Provide the [X, Y] coordinate of the cell's center where the given text is located.  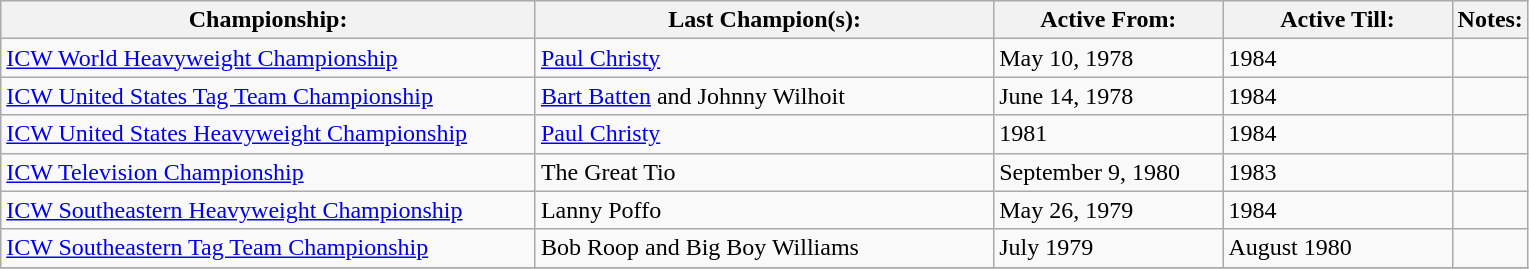
ICW Southeastern Heavyweight Championship [268, 210]
ICW United States Tag Team Championship [268, 96]
Last Champion(s): [764, 20]
September 9, 1980 [1108, 172]
May 10, 1978 [1108, 58]
July 1979 [1108, 248]
The Great Tio [764, 172]
1983 [1338, 172]
Bart Batten and Johnny Wilhoit [764, 96]
Active Till: [1338, 20]
ICW Television Championship [268, 172]
ICW Southeastern Tag Team Championship [268, 248]
May 26, 1979 [1108, 210]
August 1980 [1338, 248]
Notes: [1490, 20]
Lanny Poffo [764, 210]
June 14, 1978 [1108, 96]
Championship: [268, 20]
Bob Roop and Big Boy Williams [764, 248]
ICW United States Heavyweight Championship [268, 134]
1981 [1108, 134]
Active From: [1108, 20]
ICW World Heavyweight Championship [268, 58]
